Extract the [x, y] coordinate from the center of the cell holding the provided text.  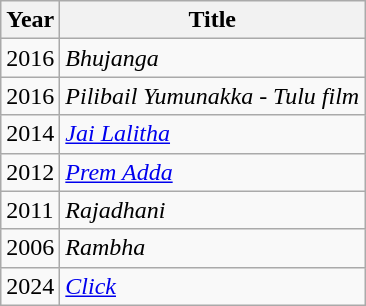
Pilibail Yumunakka - Tulu film [212, 96]
Rajadhani [212, 210]
2011 [30, 210]
2024 [30, 286]
2014 [30, 134]
Title [212, 20]
Jai Lalitha [212, 134]
2012 [30, 172]
Bhujanga [212, 58]
Prem Adda [212, 172]
Year [30, 20]
Rambha [212, 248]
2006 [30, 248]
Click [212, 286]
